Search for the cell housing the specified text and yield its [x, y] center coordinate. 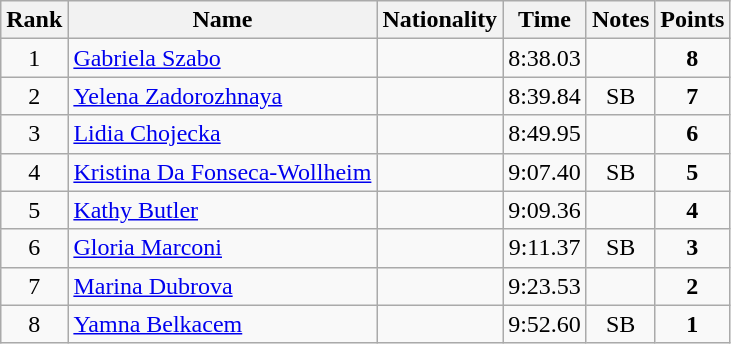
Kathy Butler [222, 210]
9:11.37 [545, 248]
Yamna Belkacem [222, 324]
8:39.84 [545, 96]
Rank [34, 20]
Points [692, 20]
8:49.95 [545, 134]
9:23.53 [545, 286]
Time [545, 20]
Nationality [440, 20]
Name [222, 20]
Kristina Da Fonseca-Wollheim [222, 172]
Marina Dubrova [222, 286]
Gloria Marconi [222, 248]
Yelena Zadorozhnaya [222, 96]
Gabriela Szabo [222, 58]
Notes [620, 20]
Lidia Chojecka [222, 134]
9:07.40 [545, 172]
8:38.03 [545, 58]
9:09.36 [545, 210]
9:52.60 [545, 324]
